Extract the (x, y) coordinate from the center of the cell holding the provided text.  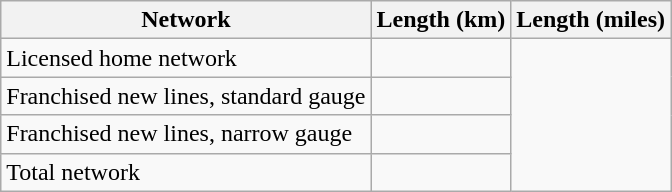
Length (km) (441, 20)
Total network (186, 172)
Licensed home network (186, 58)
Length (miles) (591, 20)
Network (186, 20)
Franchised new lines, narrow gauge (186, 134)
Franchised new lines, standard gauge (186, 96)
